Find where the given text appears and provide that cell's center as [x, y] coordinate. 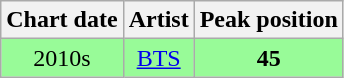
45 [268, 58]
Peak position [268, 20]
BTS [158, 58]
2010s [62, 58]
Chart date [62, 20]
Artist [158, 20]
